Return (x, y) of the center of cell containing provided text 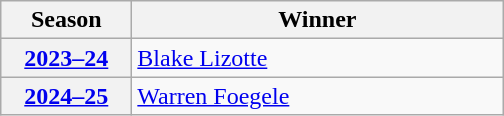
Warren Foegele (318, 96)
2023–24 (66, 58)
Blake Lizotte (318, 58)
2024–25 (66, 96)
Season (66, 20)
Winner (318, 20)
